Pinpoint the cell where the given text exists, returning its (X, Y) midpoint coordinate. 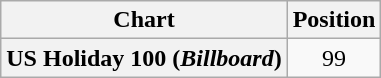
99 (334, 58)
Position (334, 20)
US Holiday 100 (Billboard) (144, 58)
Chart (144, 20)
